Capture the cell that displays the provided text and extract its (X, Y) central coordinate. 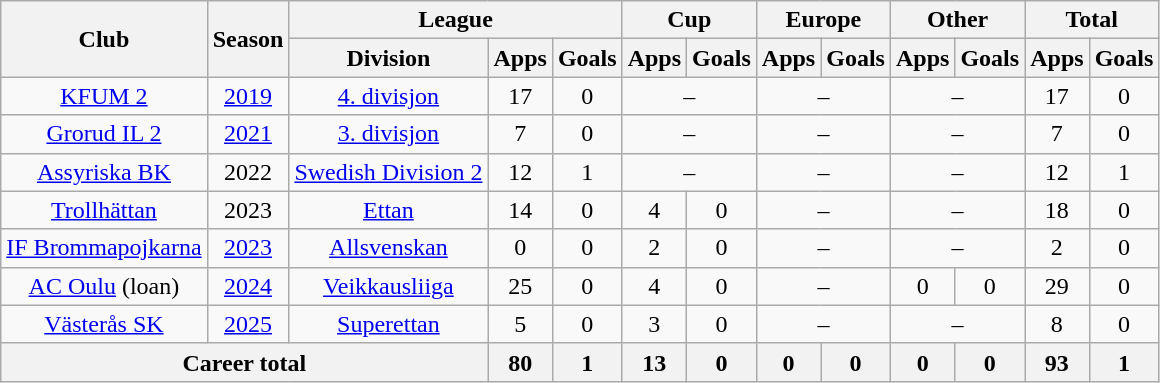
4. divisjon (388, 96)
Cup (689, 20)
KFUM 2 (104, 96)
Trollhättan (104, 210)
League (456, 20)
2019 (248, 96)
Career total (244, 362)
80 (520, 362)
2024 (248, 286)
3 (654, 324)
2022 (248, 172)
Veikkausliiga (388, 286)
Total (1092, 20)
Superettan (388, 324)
AC Oulu (loan) (104, 286)
5 (520, 324)
18 (1057, 210)
Grorud IL 2 (104, 134)
Club (104, 39)
IF Brommapojkarna (104, 248)
Swedish Division 2 (388, 172)
Europe (823, 20)
8 (1057, 324)
Assyriska BK (104, 172)
3. divisjon (388, 134)
25 (520, 286)
29 (1057, 286)
2021 (248, 134)
14 (520, 210)
Ettan (388, 210)
Allsvenskan (388, 248)
Västerås SK (104, 324)
Division (388, 58)
2025 (248, 324)
Other (957, 20)
93 (1057, 362)
Season (248, 39)
13 (654, 362)
